Output the [x, y] coordinate of the center of the cell containing the given text.  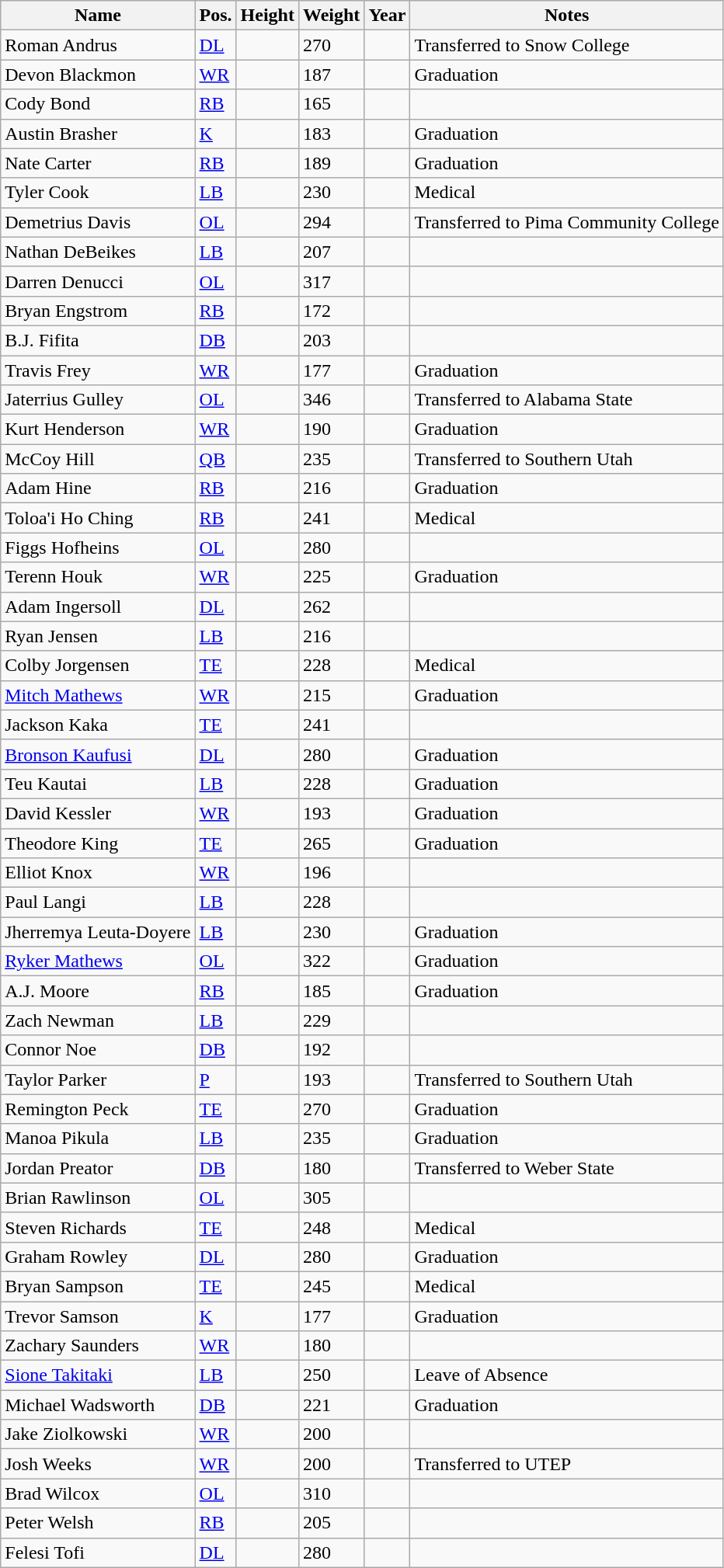
205 [331, 1523]
165 [331, 104]
McCoy Hill [98, 459]
Sione Takitaki [98, 1375]
Jake Ziolkowski [98, 1434]
196 [331, 873]
QB [216, 459]
250 [331, 1375]
Demetrius Davis [98, 222]
245 [331, 1286]
172 [331, 311]
305 [331, 1198]
Steven Richards [98, 1227]
207 [331, 252]
B.J. Fifita [98, 340]
Mitch Mathews [98, 695]
Manoa Pikula [98, 1139]
Name [98, 16]
225 [331, 577]
Travis Frey [98, 370]
David Kessler [98, 813]
Roman Andrus [98, 45]
248 [331, 1227]
Remington Peck [98, 1109]
P [216, 1080]
Teu Kautai [98, 784]
185 [331, 991]
203 [331, 340]
Pos. [216, 16]
Leave of Absence [567, 1375]
Elliot Knox [98, 873]
Brian Rawlinson [98, 1198]
Devon Blackmon [98, 75]
Brad Wilcox [98, 1493]
187 [331, 75]
Ryan Jensen [98, 636]
192 [331, 1050]
Kurt Henderson [98, 429]
Jherremya Leuta-Doyere [98, 932]
346 [331, 400]
Nathan DeBeikes [98, 252]
Ryker Mathews [98, 961]
189 [331, 163]
Jordan Preator [98, 1168]
322 [331, 961]
Terenn Houk [98, 577]
Transferred to Alabama State [567, 400]
190 [331, 429]
Figgs Hofheins [98, 548]
Colby Jorgensen [98, 666]
221 [331, 1405]
Bryan Engstrom [98, 311]
Taylor Parker [98, 1080]
Nate Carter [98, 163]
Graham Rowley [98, 1257]
265 [331, 843]
Bronson Kaufusi [98, 754]
183 [331, 134]
Year [387, 16]
Transferred to Pima Community College [567, 222]
Weight [331, 16]
A.J. Moore [98, 991]
262 [331, 607]
Jackson Kaka [98, 725]
310 [331, 1493]
Adam Ingersoll [98, 607]
Connor Noe [98, 1050]
Austin Brasher [98, 134]
215 [331, 695]
Transferred to UTEP [567, 1464]
Notes [567, 16]
Zachary Saunders [98, 1346]
Felesi Tofi [98, 1552]
Jaterrius Gulley [98, 400]
Bryan Sampson [98, 1286]
294 [331, 222]
Adam Hine [98, 488]
Peter Welsh [98, 1523]
Michael Wadsworth [98, 1405]
Tyler Cook [98, 193]
Josh Weeks [98, 1464]
229 [331, 1020]
Toloa'i Ho Ching [98, 518]
Transferred to Snow College [567, 45]
317 [331, 281]
Transferred to Weber State [567, 1168]
Height [267, 16]
Darren Denucci [98, 281]
Theodore King [98, 843]
Paul Langi [98, 902]
Cody Bond [98, 104]
Zach Newman [98, 1020]
Trevor Samson [98, 1316]
